Capture the cell that displays the provided text and extract its [x, y] central coordinate. 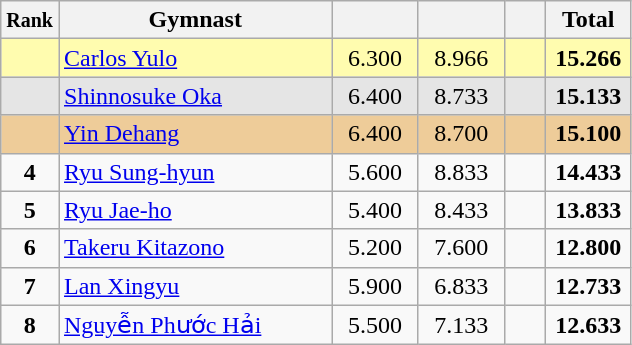
5.400 [375, 210]
8.433 [461, 210]
5.900 [375, 286]
4 [30, 172]
Rank [30, 20]
15.266 [588, 58]
Carlos Yulo [195, 58]
8.700 [461, 134]
8.733 [461, 96]
5.500 [375, 325]
6.300 [375, 58]
Yin Dehang [195, 134]
Shinnosuke Oka [195, 96]
Ryu Sung-hyun [195, 172]
12.633 [588, 325]
8.833 [461, 172]
6.833 [461, 286]
Lan Xingyu [195, 286]
8.966 [461, 58]
Ryu Jae-ho [195, 210]
5.600 [375, 172]
8 [30, 325]
Total [588, 20]
7.133 [461, 325]
5 [30, 210]
15.100 [588, 134]
7.600 [461, 248]
14.433 [588, 172]
12.800 [588, 248]
13.833 [588, 210]
5.200 [375, 248]
7 [30, 286]
Takeru Kitazono [195, 248]
15.133 [588, 96]
Gymnast [195, 20]
12.733 [588, 286]
Nguyễn Phước Hải [195, 325]
6 [30, 248]
